Search for the cell housing the specified text and yield its [X, Y] center coordinate. 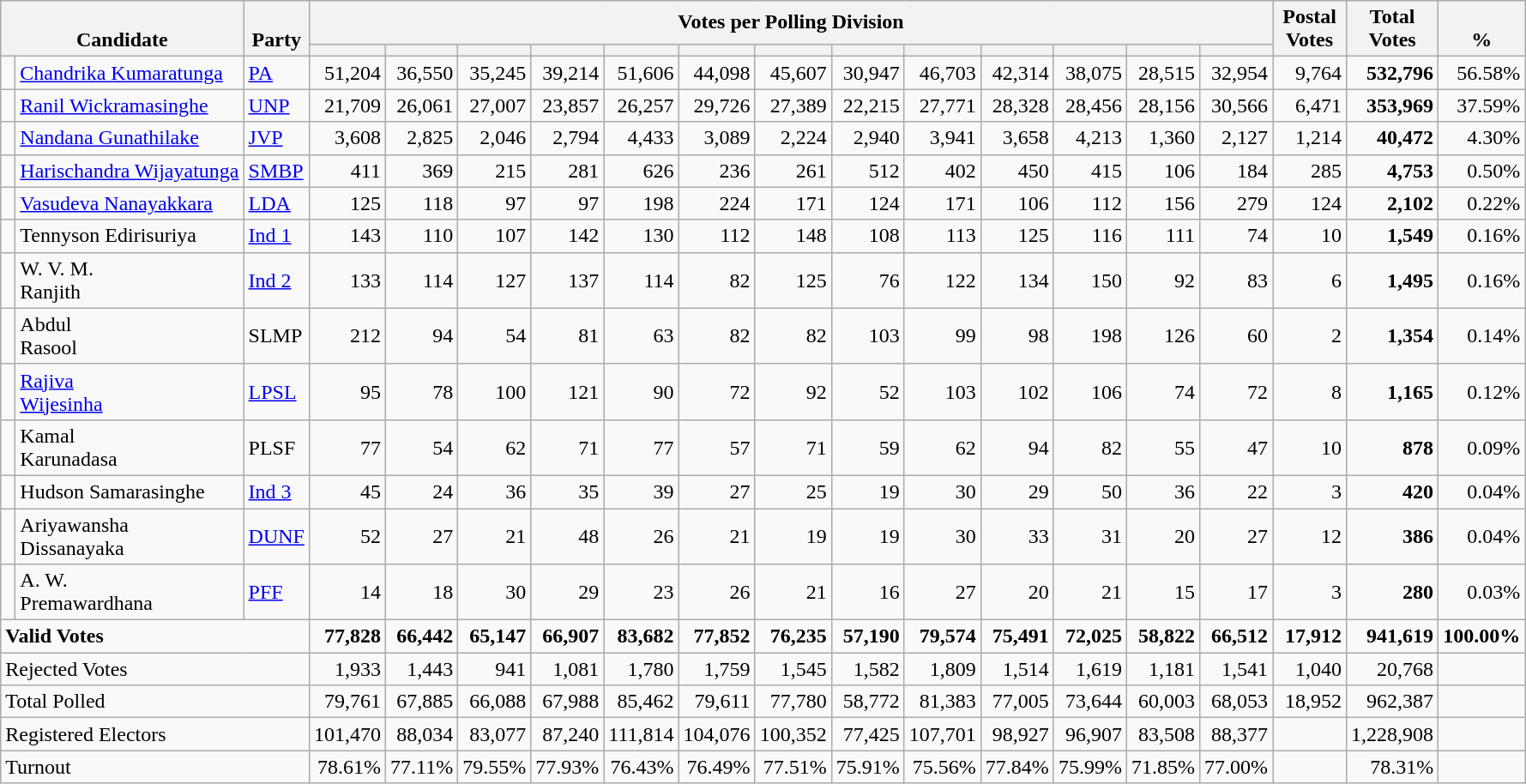
83,682 [642, 636]
77.11% [422, 767]
79,574 [942, 636]
Hudson Samarasinghe [130, 492]
85,462 [642, 702]
261 [793, 171]
PLSF [276, 448]
75,491 [1017, 636]
79,761 [347, 702]
279 [1235, 203]
2,825 [422, 138]
98 [1017, 336]
37.59% [1482, 106]
1,214 [1310, 138]
122 [942, 280]
68,053 [1235, 702]
1,780 [642, 669]
0.09% [1482, 448]
281 [568, 171]
Total Polled [155, 702]
Chandrika Kumaratunga [130, 73]
65,147 [494, 636]
35,245 [494, 73]
27,389 [793, 106]
81 [568, 336]
353,969 [1393, 106]
75.91% [868, 767]
83 [1235, 280]
3,608 [347, 138]
77.51% [793, 767]
0.12% [1482, 391]
PostalVotes [1310, 29]
SMBP [276, 171]
17,912 [1310, 636]
57,190 [868, 636]
51,606 [642, 73]
Abdul Rasool [130, 336]
4,433 [642, 138]
16 [868, 592]
2,046 [494, 138]
35 [568, 492]
40,472 [1393, 138]
Ind 1 [276, 236]
30,947 [868, 73]
78 [422, 391]
Total Votes [1393, 29]
1,181 [1163, 669]
75.56% [942, 767]
PFF [276, 592]
2 [1310, 336]
1,360 [1163, 138]
24 [422, 492]
450 [1017, 171]
110 [422, 236]
32,954 [1235, 73]
0.22% [1482, 203]
6 [1310, 280]
JVP [276, 138]
1,933 [347, 669]
9,764 [1310, 73]
626 [642, 171]
962,387 [1393, 702]
56.58% [1482, 73]
512 [868, 171]
941,619 [1393, 636]
99 [942, 336]
57 [717, 448]
150 [1089, 280]
4,213 [1089, 138]
127 [494, 280]
236 [717, 171]
83,077 [494, 734]
1,514 [1017, 669]
17 [1235, 592]
1,541 [1235, 669]
386 [1393, 535]
77,005 [1017, 702]
0.50% [1482, 171]
130 [642, 236]
LDA [276, 203]
1,619 [1089, 669]
18,952 [1310, 702]
1,809 [942, 669]
21,709 [347, 106]
Valid Votes [155, 636]
156 [1163, 203]
111 [1163, 236]
Harischandra Wijayatunga [130, 171]
1,354 [1393, 336]
W. V. M.Ranjith [130, 280]
1,759 [717, 669]
1,040 [1310, 669]
77.84% [1017, 767]
22 [1235, 492]
28,156 [1163, 106]
31 [1089, 535]
143 [347, 236]
280 [1393, 592]
532,796 [1393, 73]
45,607 [793, 73]
51,204 [347, 73]
76.49% [717, 767]
Vasudeva Nanayakkara [130, 203]
76 [868, 280]
88,377 [1235, 734]
28,328 [1017, 106]
224 [717, 203]
100,352 [793, 734]
2,127 [1235, 138]
23 [642, 592]
101,470 [347, 734]
59 [868, 448]
4,753 [1393, 171]
98,927 [1017, 734]
212 [347, 336]
55 [1163, 448]
1,165 [1393, 391]
60,003 [1163, 702]
UNP [276, 106]
148 [793, 236]
58,822 [1163, 636]
15 [1163, 592]
Party [276, 29]
941 [494, 669]
58,772 [868, 702]
26,061 [422, 106]
108 [868, 236]
77,425 [868, 734]
134 [1017, 280]
2,224 [793, 138]
39 [642, 492]
133 [347, 280]
RajivaWijesinha [130, 391]
215 [494, 171]
Rejected Votes [155, 669]
66,512 [1235, 636]
Tennyson Edirisuriya [130, 236]
118 [422, 203]
96,907 [1089, 734]
66,088 [494, 702]
% [1482, 29]
81,383 [942, 702]
50 [1089, 492]
AriyawanshaDissanayaka [130, 535]
0.03% [1482, 592]
1,549 [1393, 236]
45 [347, 492]
420 [1393, 492]
Ranil Wickramasinghe [130, 106]
88,034 [422, 734]
77,852 [717, 636]
95 [347, 391]
1,582 [868, 669]
42,314 [1017, 73]
73,644 [1089, 702]
67,885 [422, 702]
LPSL [276, 391]
4.30% [1482, 138]
2,102 [1393, 203]
76,235 [793, 636]
137 [568, 280]
A. W.Premawardhana [130, 592]
Ind 3 [276, 492]
Nandana Gunathilake [130, 138]
1,545 [793, 669]
Candidate [122, 29]
20,768 [1393, 669]
90 [642, 391]
6,471 [1310, 106]
411 [347, 171]
33 [1017, 535]
111,814 [642, 734]
415 [1089, 171]
3,089 [717, 138]
75.99% [1089, 767]
79,611 [717, 702]
285 [1310, 171]
104,076 [717, 734]
1,443 [422, 669]
1,495 [1393, 280]
77.93% [568, 767]
44,098 [717, 73]
78.61% [347, 767]
39,214 [568, 73]
18 [422, 592]
116 [1089, 236]
77,828 [347, 636]
2,794 [568, 138]
0.14% [1482, 336]
71.85% [1163, 767]
26,257 [642, 106]
66,442 [422, 636]
Registered Electors [155, 734]
2,940 [868, 138]
126 [1163, 336]
27,771 [942, 106]
22,215 [868, 106]
113 [942, 236]
107 [494, 236]
77.00% [1235, 767]
30,566 [1235, 106]
79.55% [494, 767]
Turnout [155, 767]
38,075 [1089, 73]
63 [642, 336]
28,456 [1089, 106]
SLMP [276, 336]
36,550 [422, 73]
25 [793, 492]
402 [942, 171]
46,703 [942, 73]
1,081 [568, 669]
107,701 [942, 734]
67,988 [568, 702]
DUNF [276, 535]
184 [1235, 171]
8 [1310, 391]
29,726 [717, 106]
14 [347, 592]
142 [568, 236]
77,780 [793, 702]
PA [276, 73]
878 [1393, 448]
23,857 [568, 106]
1,228,908 [1393, 734]
76.43% [642, 767]
87,240 [568, 734]
100 [494, 391]
47 [1235, 448]
121 [568, 391]
27,007 [494, 106]
48 [568, 535]
60 [1235, 336]
369 [422, 171]
Votes per Polling Division [791, 22]
83,508 [1163, 734]
3,941 [942, 138]
78.31% [1393, 767]
72,025 [1089, 636]
102 [1017, 391]
3,658 [1017, 138]
12 [1310, 535]
28,515 [1163, 73]
KamalKarunadasa [130, 448]
100.00% [1482, 636]
66,907 [568, 636]
Ind 2 [276, 280]
